Return [x, y] of the center of cell containing provided text 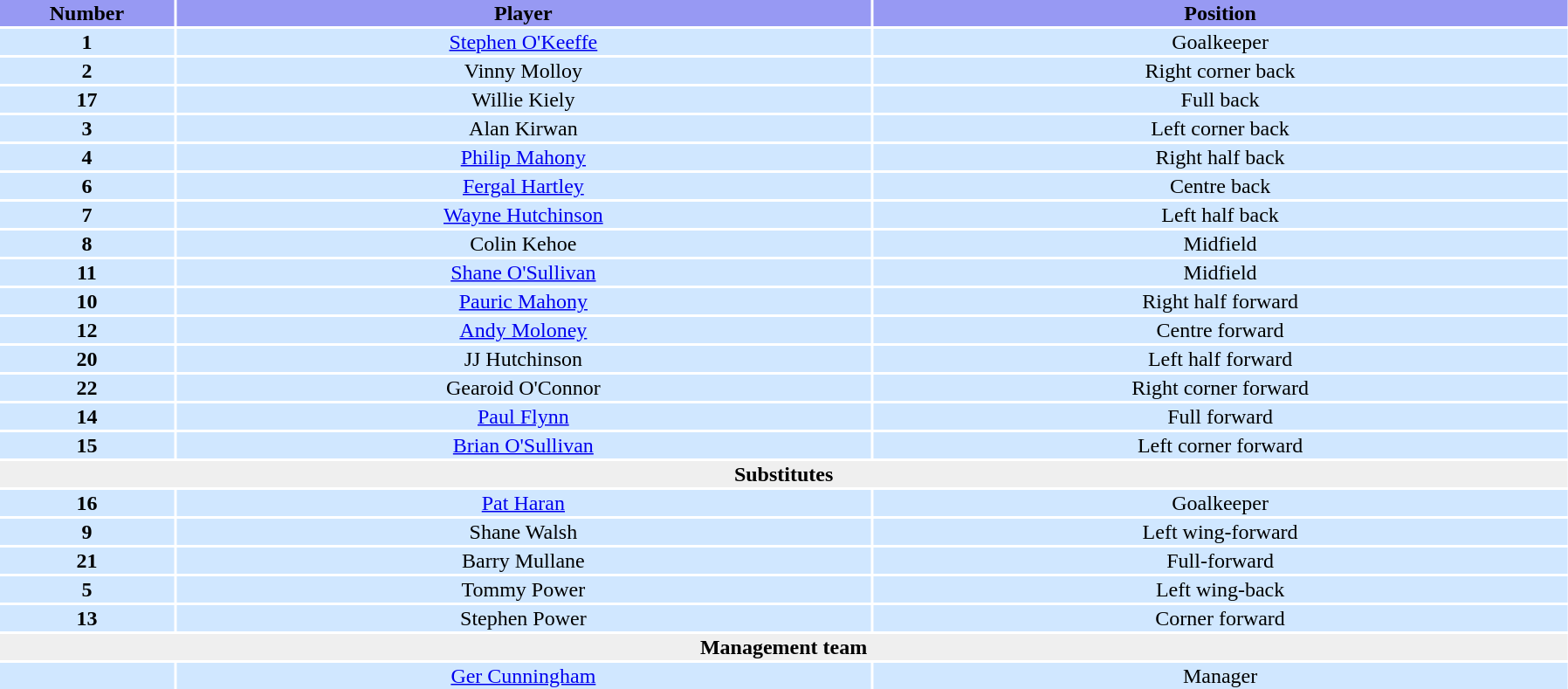
Wayne Hutchinson [524, 215]
Stephen O'Keeffe [524, 42]
Right half back [1221, 157]
1 [87, 42]
14 [87, 417]
Right corner forward [1221, 388]
Management team [784, 647]
Andy Moloney [524, 330]
Left corner forward [1221, 445]
7 [87, 215]
Fergal Hartley [524, 186]
Alan Kirwan [524, 128]
JJ Hutchinson [524, 359]
Centre forward [1221, 330]
Pauric Mahony [524, 301]
Gearoid O'Connor [524, 388]
9 [87, 532]
12 [87, 330]
Ger Cunningham [524, 676]
4 [87, 157]
Paul Flynn [524, 417]
Full forward [1221, 417]
22 [87, 388]
Barry Mullane [524, 561]
Philip Mahony [524, 157]
17 [87, 100]
8 [87, 244]
Pat Haran [524, 503]
Right corner back [1221, 71]
15 [87, 445]
Colin Kehoe [524, 244]
Shane Walsh [524, 532]
Tommy Power [524, 589]
Shane O'Sullivan [524, 272]
Left corner back [1221, 128]
Corner forward [1221, 618]
Number [87, 13]
Full-forward [1221, 561]
Left wing-back [1221, 589]
Brian O'Sullivan [524, 445]
Left wing-forward [1221, 532]
Stephen Power [524, 618]
3 [87, 128]
Vinny Molloy [524, 71]
Right half forward [1221, 301]
Left half forward [1221, 359]
Player [524, 13]
21 [87, 561]
11 [87, 272]
16 [87, 503]
Centre back [1221, 186]
13 [87, 618]
Substitutes [784, 474]
5 [87, 589]
10 [87, 301]
Left half back [1221, 215]
20 [87, 359]
6 [87, 186]
2 [87, 71]
Full back [1221, 100]
Position [1221, 13]
Manager [1221, 676]
Willie Kiely [524, 100]
